Identify which cell holds the provided text, then report its (x, y) central coordinate. 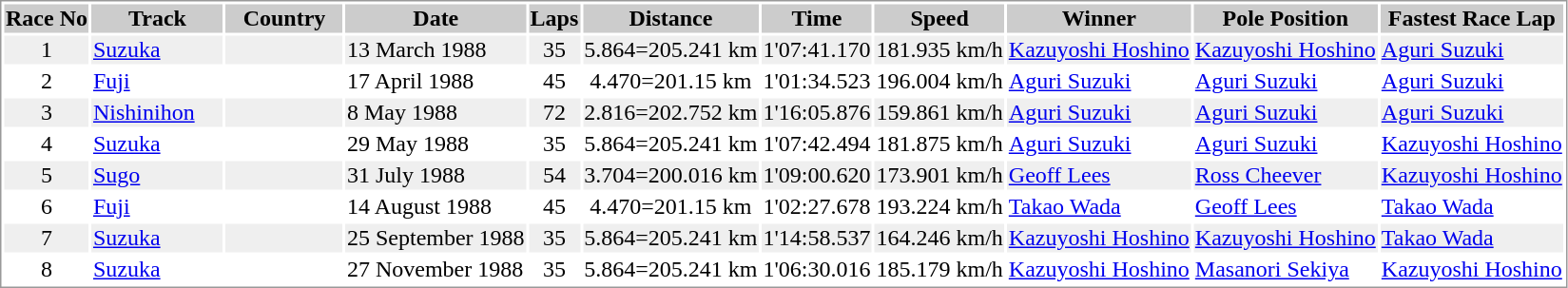
Speed (939, 18)
14 August 1988 (436, 206)
29 May 1988 (436, 144)
Distance (671, 18)
6 (46, 206)
Winner (1099, 18)
1'06:30.016 (817, 269)
Fastest Race Lap (1472, 18)
2 (46, 81)
Masanori Sekiya (1286, 269)
13 March 1988 (436, 50)
181.875 km/h (939, 144)
3.704=200.016 km (671, 176)
Race No (46, 18)
159.861 km/h (939, 113)
27 November 1988 (436, 269)
1'16:05.876 (817, 113)
31 July 1988 (436, 176)
1 (46, 50)
7 (46, 239)
Pole Position (1286, 18)
185.179 km/h (939, 269)
72 (554, 113)
Time (817, 18)
Sugo (157, 176)
25 September 1988 (436, 239)
8 May 1988 (436, 113)
Laps (554, 18)
164.246 km/h (939, 239)
Nishinihon (157, 113)
173.901 km/h (939, 176)
1'07:42.494 (817, 144)
193.224 km/h (939, 206)
196.004 km/h (939, 81)
17 April 1988 (436, 81)
2.816=202.752 km (671, 113)
1'02:27.678 (817, 206)
8 (46, 269)
Track (157, 18)
1'01:34.523 (817, 81)
Ross Cheever (1286, 176)
1'07:41.170 (817, 50)
54 (554, 176)
Country (283, 18)
1'09:00.620 (817, 176)
181.935 km/h (939, 50)
3 (46, 113)
Date (436, 18)
1'14:58.537 (817, 239)
5 (46, 176)
4 (46, 144)
